For the text-containing cell, return its midpoint in [X, Y] coordinate format. 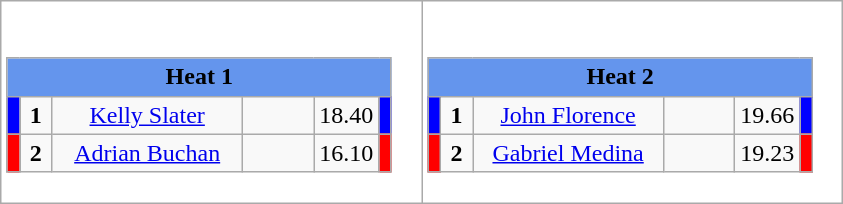
19.66 [768, 115]
Heat 1 [199, 77]
16.10 [346, 153]
19.23 [768, 153]
Heat 2 [620, 77]
Kelly Slater [148, 115]
Gabriel Medina [568, 153]
John Florence [568, 115]
Heat 2 1 John Florence 19.66 2 Gabriel Medina 19.23 [632, 102]
Adrian Buchan [148, 153]
Heat 1 1 Kelly Slater 18.40 2 Adrian Buchan 16.10 [212, 102]
18.40 [346, 115]
